Return the [x, y] coordinate for the center point of the cell that contains the specified text.  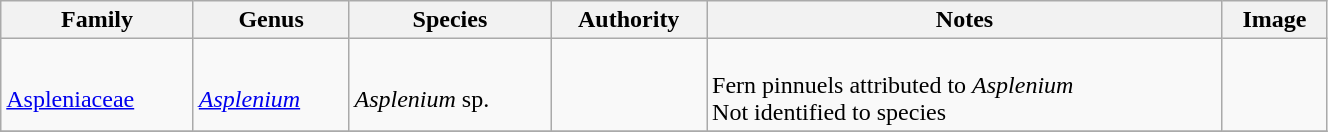
Image [1274, 20]
Genus [271, 20]
Species [450, 20]
Family [98, 20]
Authority [629, 20]
Aspleniaceae [98, 85]
Notes [965, 20]
Asplenium [271, 85]
Fern pinnuels attributed to Asplenium Not identified to species [965, 85]
Asplenium sp. [450, 85]
